From the cell containing the given text, extract its center point as [X, Y] coordinate. 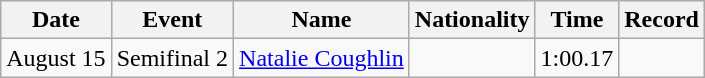
Record [662, 20]
Natalie Coughlin [322, 58]
Time [577, 20]
Semifinal 2 [172, 58]
Date [56, 20]
1:00.17 [577, 58]
Nationality [472, 20]
Name [322, 20]
Event [172, 20]
August 15 [56, 58]
